Return the (x, y) coordinate for the center point of the cell that contains the specified text.  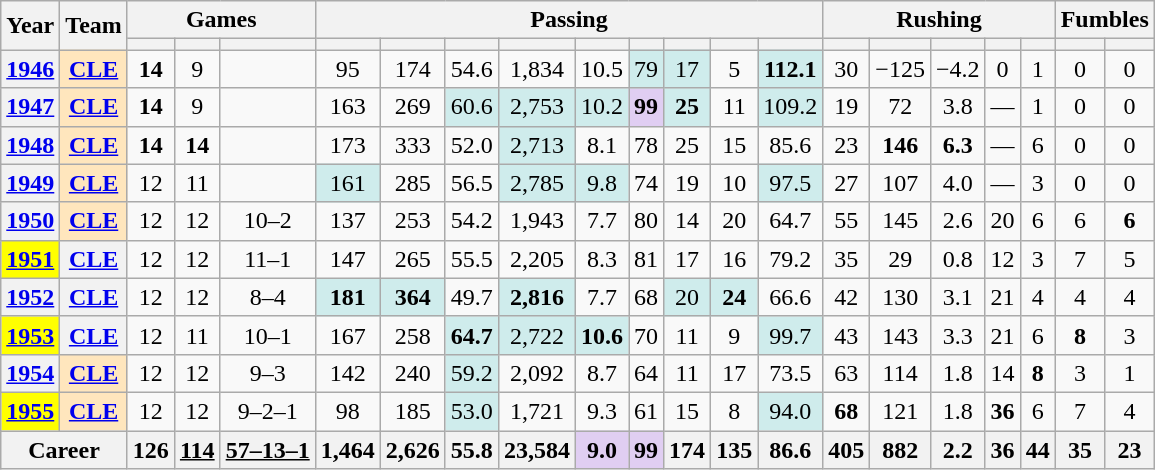
79.2 (790, 259)
Passing (569, 20)
2,205 (536, 259)
173 (348, 145)
9.0 (602, 449)
86.6 (790, 449)
23,584 (536, 449)
112.1 (790, 69)
53.0 (472, 411)
60.6 (472, 107)
Games (221, 20)
95 (348, 69)
11–1 (268, 259)
265 (412, 259)
1,464 (348, 449)
66.6 (790, 297)
2,753 (536, 107)
70 (646, 335)
Career (64, 449)
2,092 (536, 373)
181 (348, 297)
44 (1038, 449)
−125 (900, 69)
121 (900, 411)
27 (846, 183)
−4.2 (958, 69)
78 (646, 145)
85.6 (790, 145)
146 (900, 145)
42 (846, 297)
49.7 (472, 297)
9.8 (602, 183)
10–2 (268, 221)
9–3 (268, 373)
55.5 (472, 259)
10.5 (602, 69)
64 (646, 373)
94.0 (790, 411)
130 (900, 297)
1,943 (536, 221)
258 (412, 335)
126 (150, 449)
Fumbles (1104, 20)
137 (348, 221)
Rushing (939, 20)
10.6 (602, 335)
143 (900, 335)
269 (412, 107)
4.0 (958, 183)
98 (348, 411)
8.1 (602, 145)
1,834 (536, 69)
43 (846, 335)
333 (412, 145)
52.0 (472, 145)
364 (412, 297)
285 (412, 183)
882 (900, 449)
142 (348, 373)
30 (846, 69)
0.8 (958, 259)
16 (734, 259)
240 (412, 373)
167 (348, 335)
1951 (30, 259)
107 (900, 183)
1953 (30, 335)
80 (646, 221)
1949 (30, 183)
54.6 (472, 69)
1946 (30, 69)
2,713 (536, 145)
185 (412, 411)
3.3 (958, 335)
2,816 (536, 297)
1954 (30, 373)
10.2 (602, 107)
135 (734, 449)
2,626 (412, 449)
2.6 (958, 221)
54.2 (472, 221)
1950 (30, 221)
1947 (30, 107)
3.8 (958, 107)
97.5 (790, 183)
72 (900, 107)
253 (412, 221)
Year (30, 26)
74 (646, 183)
8–4 (268, 297)
59.2 (472, 373)
9.3 (602, 411)
2,785 (536, 183)
1,721 (536, 411)
99.7 (790, 335)
56.5 (472, 183)
10 (734, 183)
29 (900, 259)
8.7 (602, 373)
145 (900, 221)
1952 (30, 297)
163 (348, 107)
2,722 (536, 335)
161 (348, 183)
1948 (30, 145)
57–13–1 (268, 449)
73.5 (790, 373)
10–1 (268, 335)
405 (846, 449)
1955 (30, 411)
61 (646, 411)
24 (734, 297)
81 (646, 259)
63 (846, 373)
9–2–1 (268, 411)
6.3 (958, 145)
55.8 (472, 449)
147 (348, 259)
3.1 (958, 297)
8.3 (602, 259)
Team (94, 26)
55 (846, 221)
79 (646, 69)
109.2 (790, 107)
2.2 (958, 449)
